Return the (x, y) coordinate for the center point of the cell that contains the specified text.  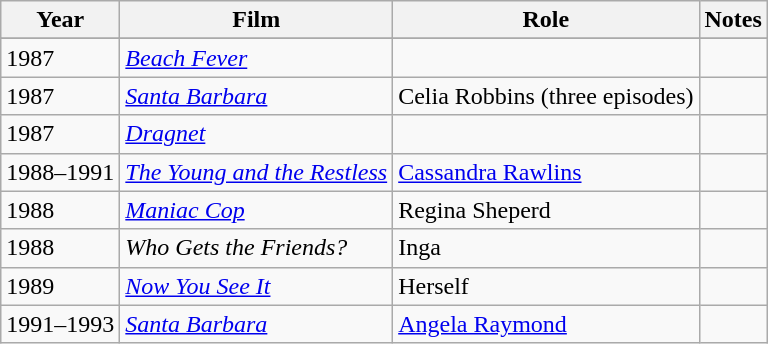
1989 (60, 286)
Now You See It (256, 286)
Celia Robbins (three episodes) (546, 96)
Regina Sheperd (546, 210)
Herself (546, 286)
Maniac Cop (256, 210)
Beach Fever (256, 58)
Role (546, 20)
1991–1993 (60, 324)
The Young and the Restless (256, 172)
Cassandra Rawlins (546, 172)
Film (256, 20)
1988–1991 (60, 172)
Inga (546, 248)
Angela Raymond (546, 324)
Notes (733, 20)
Year (60, 20)
Dragnet (256, 134)
Who Gets the Friends? (256, 248)
